Scan for the cell matching the given text and deliver its (X, Y) coordinate at center. 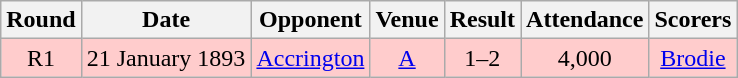
Brodie (693, 58)
Opponent (310, 20)
A (407, 58)
4,000 (585, 58)
1–2 (482, 58)
21 January 1893 (166, 58)
Venue (407, 20)
Round (41, 20)
Attendance (585, 20)
R1 (41, 58)
Scorers (693, 20)
Accrington (310, 58)
Result (482, 20)
Date (166, 20)
